Locate the cell with the specified text and output its [X, Y] center coordinate. 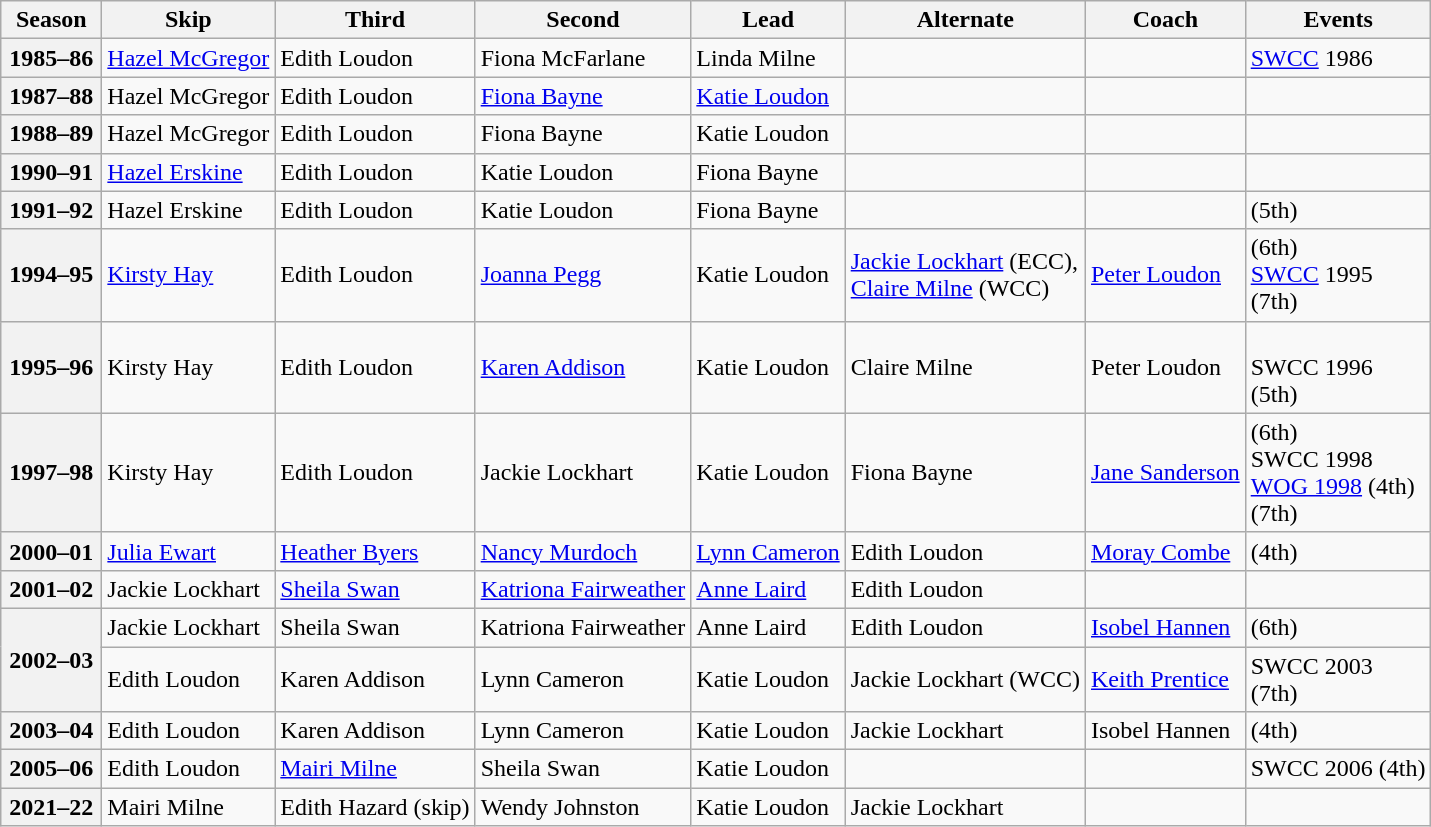
2002–03 [52, 660]
Events [1338, 20]
1997–98 [52, 472]
Nancy Murdoch [583, 551]
Third [375, 20]
Claire Milne [965, 367]
1987–88 [52, 96]
2005–06 [52, 769]
(5th) [1338, 210]
Fiona McFarlane [583, 58]
Jackie Lockhart (WCC) [965, 678]
Julia Ewart [188, 551]
(6th)SWCC 1995 (7th) [1338, 275]
1990–91 [52, 172]
Edith Hazard (skip) [375, 807]
Season [52, 20]
1985–86 [52, 58]
Joanna Pegg [583, 275]
1994–95 [52, 275]
2001–02 [52, 589]
SWCC 2006 (4th) [1338, 769]
Jane Sanderson [1165, 472]
1995–96 [52, 367]
Alternate [965, 20]
Lead [768, 20]
SWCC 1986 [1338, 58]
SWCC 2003 (7th) [1338, 678]
1991–92 [52, 210]
Jackie Lockhart (ECC),Claire Milne (WCC) [965, 275]
Moray Combe [1165, 551]
SWCC 1996 (5th) [1338, 367]
Coach [1165, 20]
2003–04 [52, 731]
Skip [188, 20]
2000–01 [52, 551]
(6th) [1338, 627]
Linda Milne [768, 58]
1988–89 [52, 134]
(6th)SWCC 1998 WOG 1998 (4th) (7th) [1338, 472]
Heather Byers [375, 551]
Keith Prentice [1165, 678]
Second [583, 20]
2021–22 [52, 807]
Wendy Johnston [583, 807]
